Return the [X, Y] coordinate for the center point of the cell that contains the specified text.  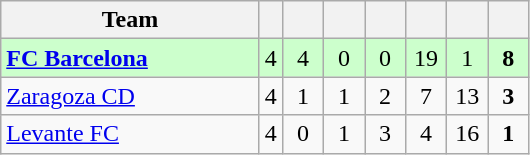
19 [426, 58]
8 [508, 58]
16 [468, 134]
13 [468, 96]
FC Barcelona [130, 58]
2 [384, 96]
Team [130, 20]
Zaragoza CD [130, 96]
Levante FC [130, 134]
7 [426, 96]
